Determine the (X, Y) coordinate at the center of the cell enclosing the given text.  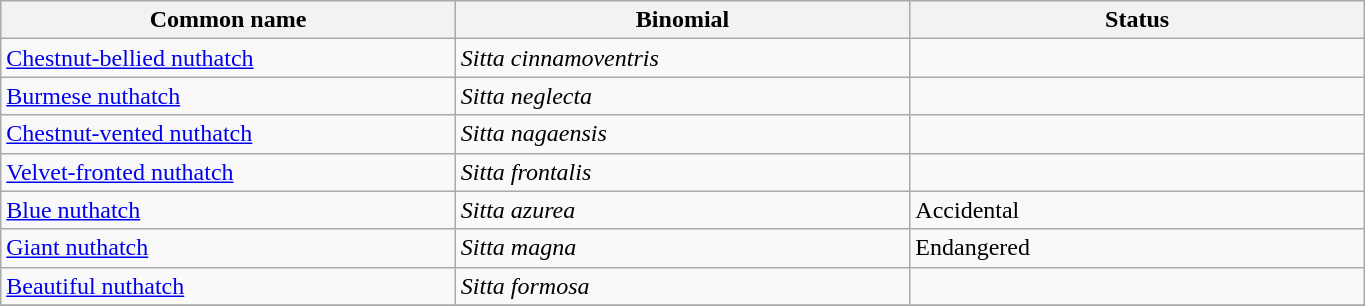
Sitta magna (682, 248)
Burmese nuthatch (228, 96)
Blue nuthatch (228, 210)
Velvet-fronted nuthatch (228, 172)
Binomial (682, 20)
Sitta azurea (682, 210)
Sitta nagaensis (682, 134)
Common name (228, 20)
Chestnut-vented nuthatch (228, 134)
Accidental (1138, 210)
Sitta frontalis (682, 172)
Giant nuthatch (228, 248)
Endangered (1138, 248)
Chestnut-bellied nuthatch (228, 58)
Status (1138, 20)
Sitta formosa (682, 286)
Beautiful nuthatch (228, 286)
Sitta neglecta (682, 96)
Sitta cinnamoventris (682, 58)
